For the text-containing cell, return its midpoint in [X, Y] coordinate format. 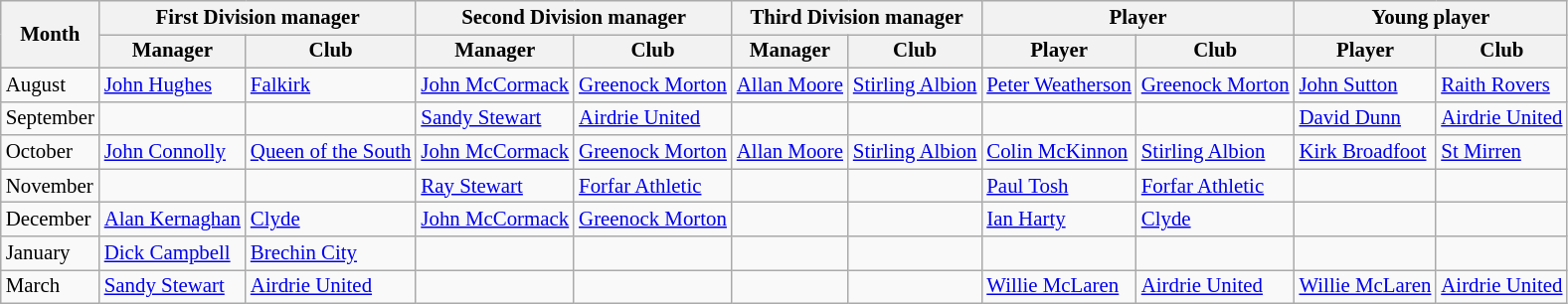
Ian Harty [1058, 220]
January [50, 253]
Peter Weatherson [1058, 84]
John Sutton [1366, 84]
Dick Campbell [173, 253]
Falkirk [330, 84]
Colin McKinnon [1058, 152]
David Dunn [1366, 118]
Alan Kernaghan [173, 220]
Paul Tosh [1058, 186]
First Division manager [259, 18]
Third Division manager [857, 18]
Queen of the South [330, 152]
Second Division manager [573, 18]
Month [50, 35]
November [50, 186]
Ray Stewart [495, 186]
August [50, 84]
Brechin City [330, 253]
October [50, 152]
Kirk Broadfoot [1366, 152]
St Mirren [1501, 152]
Raith Rovers [1501, 84]
John Connolly [173, 152]
September [50, 118]
December [50, 220]
March [50, 286]
John Hughes [173, 84]
Young player [1432, 18]
